Locate the cell with the specified text and output its [x, y] center coordinate. 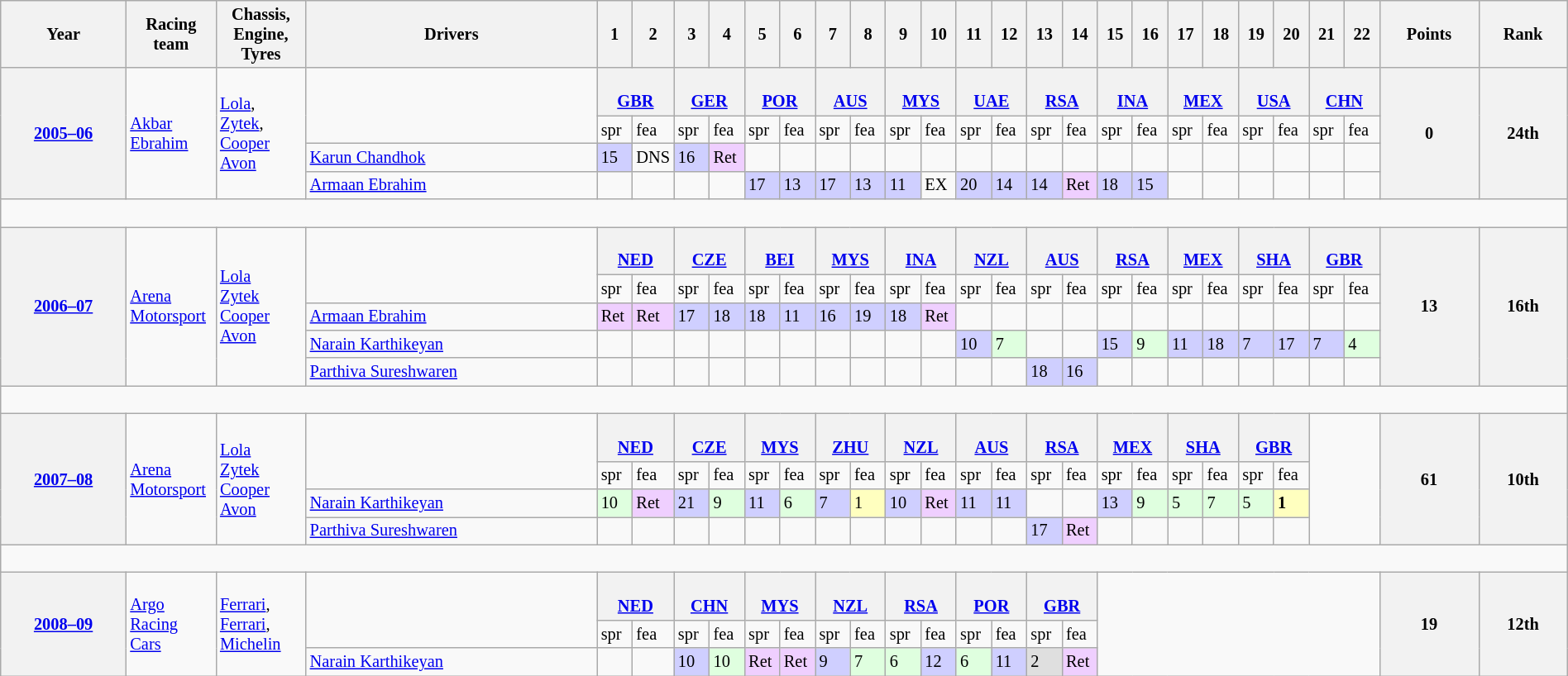
Drivers [452, 34]
ZHU [850, 437]
Rank [1523, 34]
Akbar Ebrahim [170, 134]
EX [939, 185]
BEI [779, 250]
16th [1523, 306]
Chassis,Engine,Tyres [261, 34]
Year [64, 34]
3 [691, 34]
2006–07 [64, 306]
24th [1523, 134]
USA [1274, 92]
61 [1429, 479]
Karun Chandhok [452, 157]
0 [1429, 134]
12th [1523, 623]
2005–06 [64, 134]
Points [1429, 34]
2008–09 [64, 623]
Lola,Zytek,Cooper Avon [261, 134]
Argo Racing Cars [170, 623]
Racingteam [170, 34]
22 [1361, 34]
Ferrari,Ferrari,Michelin [261, 623]
GER [710, 92]
8 [868, 34]
DNS [653, 157]
UAE [991, 92]
10th [1523, 479]
2007–08 [64, 479]
